Extract the (x, y) coordinate from the center of the cell holding the provided text.  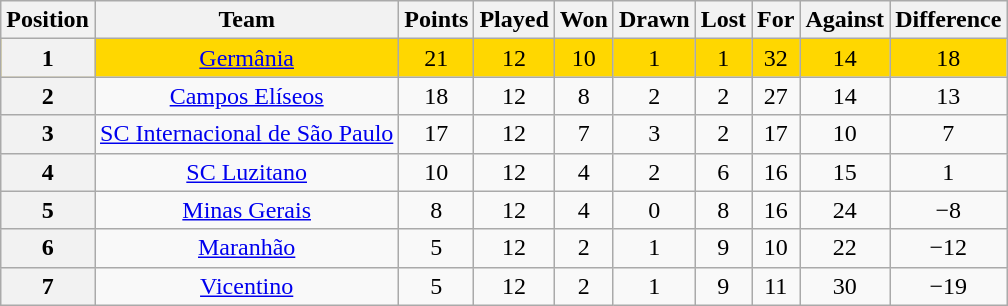
30 (845, 286)
−8 (948, 210)
Vicentino (246, 286)
21 (436, 58)
Points (436, 20)
13 (948, 96)
24 (845, 210)
Team (246, 20)
Won (584, 20)
Drawn (654, 20)
For (776, 20)
32 (776, 58)
27 (776, 96)
Maranhão (246, 248)
Lost (723, 20)
−12 (948, 248)
Minas Gerais (246, 210)
−19 (948, 286)
Germânia (246, 58)
Difference (948, 20)
Played (514, 20)
SC Internacional de São Paulo (246, 134)
SC Luzitano (246, 172)
15 (845, 172)
11 (776, 286)
0 (654, 210)
Position (48, 20)
Campos Elíseos (246, 96)
Against (845, 20)
22 (845, 248)
